Detect which cell encompasses the target text, then output its (X, Y) center coordinate. 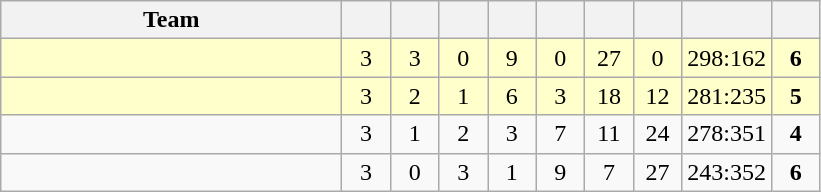
243:352 (727, 172)
24 (658, 134)
281:235 (727, 96)
Team (172, 20)
298:162 (727, 58)
5 (796, 96)
278:351 (727, 134)
18 (610, 96)
4 (796, 134)
11 (610, 134)
12 (658, 96)
